Find where the given text appears and provide that cell's center as [x, y] coordinate. 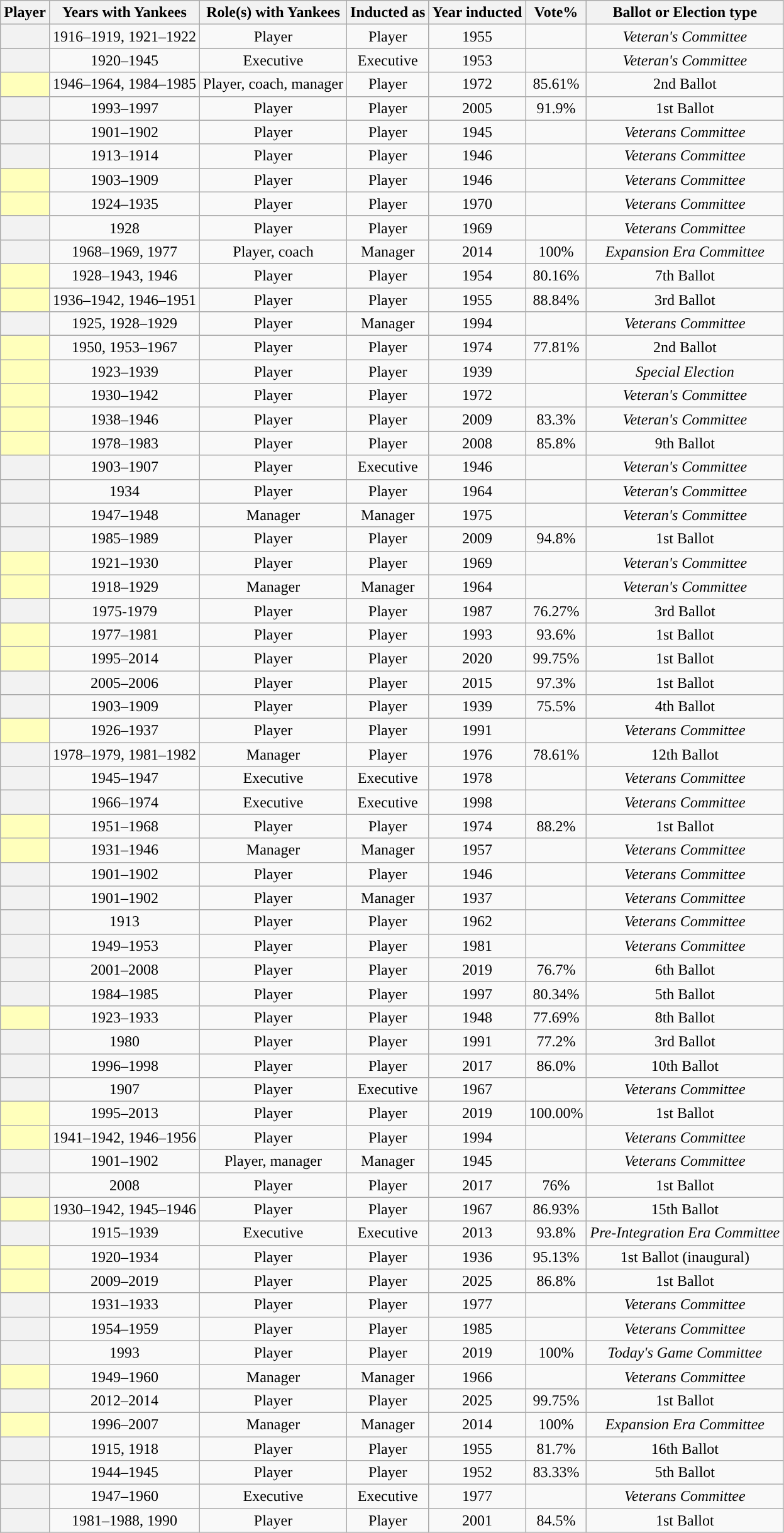
2009–2019 [124, 1281]
6th Ballot [685, 970]
1957 [477, 850]
1954–1959 [124, 1329]
86.8% [556, 1281]
1981 [477, 946]
80.34% [556, 993]
1987 [477, 611]
93.6% [556, 634]
83.3% [556, 419]
1970 [477, 204]
1981–1988, 1990 [124, 1520]
88.2% [556, 826]
1925, 1928–1929 [124, 324]
12th Ballot [685, 755]
84.5% [556, 1520]
9th Ballot [685, 443]
1996–2007 [124, 1424]
80.16% [556, 275]
1931–1946 [124, 850]
1985 [477, 1329]
1975 [477, 515]
1993–1997 [124, 108]
100.00% [556, 1114]
1995–2013 [124, 1114]
1926–1937 [124, 731]
Today's Game Committee [685, 1353]
1915, 1918 [124, 1448]
1949–1953 [124, 946]
Inducted as [388, 13]
2005 [477, 108]
1936–1942, 1946–1951 [124, 300]
1978–1983 [124, 443]
1903–1907 [124, 467]
1913–1914 [124, 156]
1996–1998 [124, 1066]
1953 [477, 60]
1975-1979 [124, 611]
1st Ballot (inaugural) [685, 1257]
1944–1945 [124, 1473]
1936 [477, 1257]
81.7% [556, 1448]
1980 [124, 1041]
86.93% [556, 1209]
Pre-Integration Era Committee [685, 1233]
2001 [477, 1520]
83.33% [556, 1473]
2020 [477, 658]
93.8% [556, 1233]
15th Ballot [685, 1209]
1907 [124, 1090]
78.61% [556, 755]
76% [556, 1185]
1947–1960 [124, 1497]
Years with Yankees [124, 13]
2001–2008 [124, 970]
1934 [124, 491]
1966 [477, 1376]
1930–1942, 1945–1946 [124, 1209]
1984–1985 [124, 993]
1966–1974 [124, 802]
2012–2014 [124, 1400]
1997 [477, 993]
1923–1933 [124, 1017]
1941–1942, 1946–1956 [124, 1137]
1921–1930 [124, 563]
1952 [477, 1473]
1995–2014 [124, 658]
1931–1933 [124, 1305]
1916–1919, 1921–1922 [124, 36]
1998 [477, 802]
Role(s) with Yankees [273, 13]
10th Ballot [685, 1066]
1928 [124, 228]
16th Ballot [685, 1448]
2013 [477, 1233]
1978–1979, 1981–1982 [124, 755]
2005–2006 [124, 682]
1924–1935 [124, 204]
1918–1929 [124, 587]
Player, coach, manager [273, 84]
77.69% [556, 1017]
1978 [477, 778]
1985–1989 [124, 539]
94.8% [556, 539]
1938–1946 [124, 419]
88.84% [556, 300]
1923–1939 [124, 372]
1950, 1953–1967 [124, 348]
76.27% [556, 611]
Year inducted [477, 13]
1949–1960 [124, 1376]
77.2% [556, 1041]
Special Election [685, 372]
76.7% [556, 970]
2015 [477, 682]
1920–1945 [124, 60]
4th Ballot [685, 707]
75.5% [556, 707]
95.13% [556, 1257]
1968–1969, 1977 [124, 252]
1976 [477, 755]
97.3% [556, 682]
1913 [124, 922]
1945–1947 [124, 778]
1915–1939 [124, 1233]
1946–1964, 1984–1985 [124, 84]
1977–1981 [124, 634]
1928–1943, 1946 [124, 275]
1947–1948 [124, 515]
77.81% [556, 348]
1937 [477, 898]
85.8% [556, 443]
Player, coach [273, 252]
Vote% [556, 13]
85.61% [556, 84]
8th Ballot [685, 1017]
86.0% [556, 1066]
7th Ballot [685, 275]
1930–1942 [124, 396]
1951–1968 [124, 826]
91.9% [556, 108]
1962 [477, 922]
1920–1934 [124, 1257]
Ballot or Election type [685, 13]
Player, manager [273, 1161]
1948 [477, 1017]
1954 [477, 275]
